Return the (X, Y) coordinate for the center point of the cell that contains the specified text.  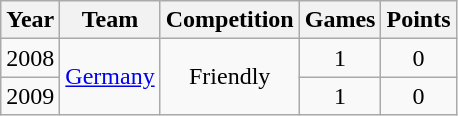
Friendly (230, 77)
Games (340, 20)
Year (30, 20)
2009 (30, 96)
Points (418, 20)
Team (110, 20)
Germany (110, 77)
2008 (30, 58)
Competition (230, 20)
